Output the (x, y) coordinate of the center of the cell containing the given text.  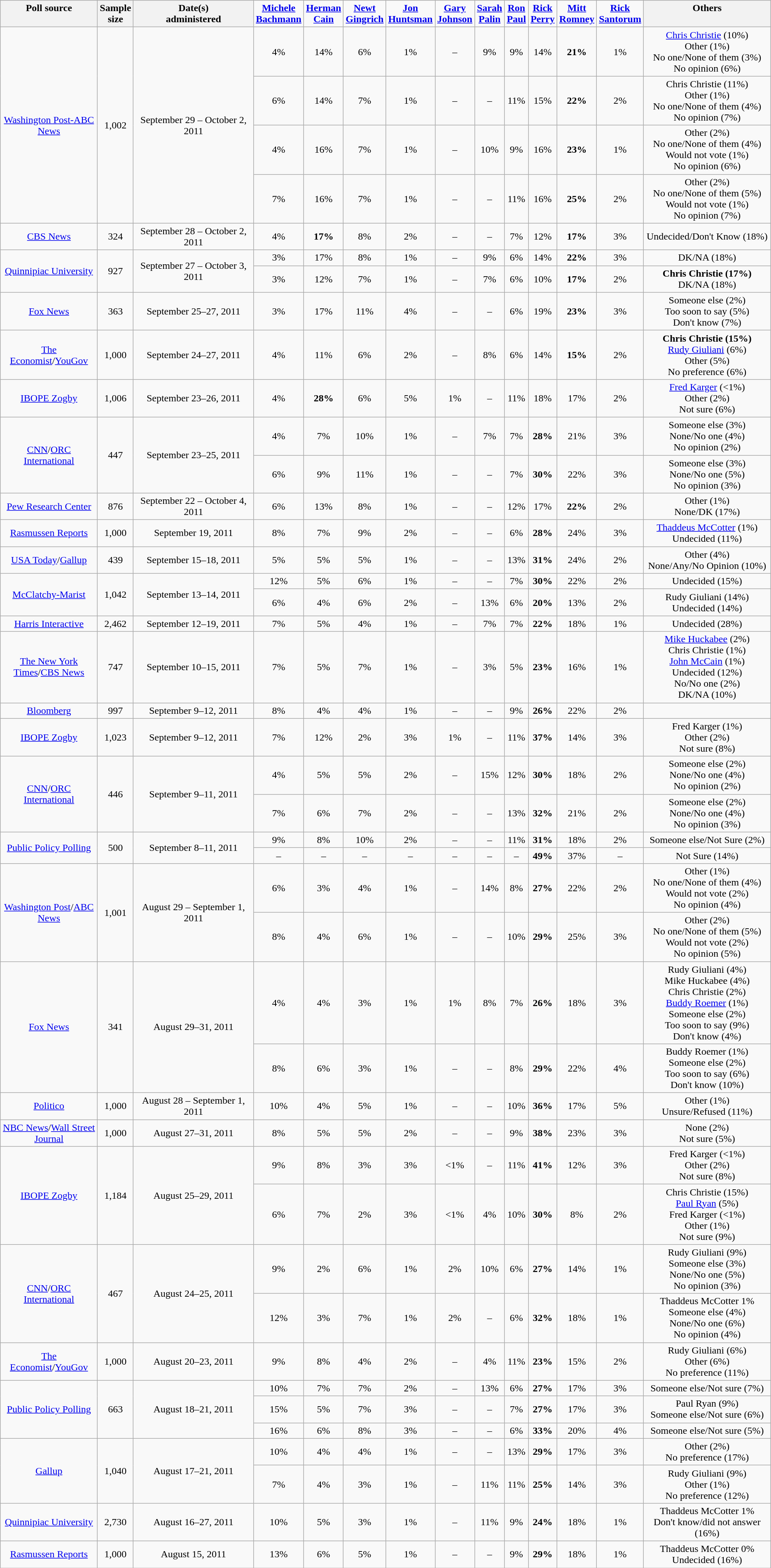
Other (2%)No one/None of them (5%)Would not vote (1%)No opinion (7%) (707, 198)
Herman Cain (323, 14)
Other (4%)None/Any/No Opinion (10%) (707, 560)
September 28 – October 2, 2011 (194, 236)
DK/NA (18%) (707, 258)
August 28 – September 1, 2011 (194, 1107)
927 (115, 271)
Paul Ryan (9%)Someone else/Not sure (6%) (707, 1410)
Other (1%)Unsure/Refused (11%) (707, 1107)
1,023 (115, 737)
September 15–18, 2011 (194, 560)
Rudy Giuliani (14%)Undecided (14%) (707, 603)
Poll source (49, 14)
Newt Gingrich (365, 14)
CBS News (49, 236)
Rudy Giuliani (9%)Other (1%)No preference (12%) (707, 1484)
August 17–21, 2011 (194, 1470)
August 18–21, 2011 (194, 1410)
Harris Interactive (49, 624)
August 20–23, 2011 (194, 1361)
Undecided (28%) (707, 624)
Rick Santorum (620, 14)
Mike Huckabee (2%)Chris Christie (1%)John McCain (1%)Undecided (12%)No/No one (2%)DK/NA (10%) (707, 667)
1,184 (115, 1195)
USA Today/Gallup (49, 560)
Chris Christie (10%)Other (1%)No one/None of them (3%)No opinion (6%) (707, 52)
Politico (49, 1107)
Buddy Roemer (1%)Someone else (2%)Too soon to say (6%)Don't know (10%) (707, 1069)
Someone else (2%)None/No one (4%)No opinion (2%) (707, 775)
2,730 (115, 1522)
Gallup (49, 1470)
2,462 (115, 624)
September 23–25, 2011 (194, 455)
Washington Post-ABC News (49, 125)
36% (543, 1107)
Rick Perry (543, 14)
None (2%)Not sure (5%) (707, 1133)
1,002 (115, 125)
Samplesize (115, 14)
Sarah Palin (489, 14)
Thaddeus McCotter 1% Someone else (4%)None/No one (6%)No opinion (4%) (707, 1318)
September 25–27, 2011 (194, 311)
Chris Christie (11%)Other (1%)No one/None of them (4%)No opinion (7%) (707, 100)
446 (115, 794)
Others (707, 14)
September 12–19, 2011 (194, 624)
Michele Bachmann (279, 14)
Thaddeus McCotter 1% Don't know/did not answer (16%) (707, 1522)
September 29 – October 2, 2011 (194, 125)
Someone else/Not sure (7%) (707, 1388)
1,006 (115, 398)
Chris Christie (15%)Rudy Giuliani (6%)Other (5%)No preference (6%) (707, 355)
The New York Times/CBS News (49, 667)
1,040 (115, 1470)
Thaddeus McCotter 0% Undecided (16%) (707, 1554)
876 (115, 506)
Ron Paul (516, 14)
August 24–25, 2011 (194, 1293)
Other (2%)No preference (17%) (707, 1452)
McClatchy-Marist (49, 594)
447 (115, 455)
September 19, 2011 (194, 534)
NBC News/Wall Street Journal (49, 1133)
Chris Christie (17%)DK/NA (18%) (707, 279)
Rudy Giuliani (6%)Other (6%)No preference (11%) (707, 1361)
Mitt Romney (577, 14)
September 22 – October 4, 2011 (194, 506)
September 8–11, 2011 (194, 848)
663 (115, 1410)
363 (115, 311)
Date(s) administered (194, 14)
Someone else (2%)None/No one (4%)No opinion (3%) (707, 813)
Rudy Giuliani (4%)Mike Huckabee (4%)Chris Christie (2%)Buddy Roemer (1%)Someone else (2%)Too soon to say (9%)Don't know (4%) (707, 1003)
September 13–14, 2011 (194, 594)
August 29–31, 2011 (194, 1027)
Other (2%)No one/None of them (5%)Would not vote (2%)No opinion (5%) (707, 937)
Not Sure (14%) (707, 855)
324 (115, 236)
Undecided (15%) (707, 581)
341 (115, 1027)
38% (543, 1133)
Thaddeus McCotter (1%) Undecided (11%) (707, 534)
49% (543, 855)
Someone else/Not sure (5%) (707, 1431)
September 24–27, 2011 (194, 355)
Rudy Giuliani (9%)Someone else (3%)None/No one (5%)No opinion (3%) (707, 1269)
19% (543, 311)
Gary Johnson (455, 14)
997 (115, 711)
Fred Karger (1%)Other (2%)Not sure (8%) (707, 737)
Someone else (3%)None/No one (4%)No opinion (2%) (707, 436)
747 (115, 667)
Jon Huntsman (410, 14)
Fred Karger (<1%)Other (2%)Not sure (8%) (707, 1165)
33% (543, 1431)
August 29 – September 1, 2011 (194, 912)
August 27–31, 2011 (194, 1133)
467 (115, 1293)
Someone else (2%)Too soon to say (5%)Don't know (7%) (707, 311)
Other (1%)None/DK (17%) (707, 506)
Bloomberg (49, 711)
41% (543, 1165)
1,001 (115, 912)
Other (1%)No one/None of them (4%)Would not vote (2%)No opinion (4%) (707, 888)
August 15, 2011 (194, 1554)
September 9–11, 2011 (194, 794)
Fred Karger (<1%)Other (2%)Not sure (6%) (707, 398)
439 (115, 560)
Someone else (3%)None/No one (5%)No opinion (3%) (707, 474)
Undecided/Don't Know (18%) (707, 236)
September 23–26, 2011 (194, 398)
500 (115, 848)
September 10–15, 2011 (194, 667)
Someone else/Not Sure (2%) (707, 840)
August 25–29, 2011 (194, 1195)
September 27 – October 3, 2011 (194, 271)
August 16–27, 2011 (194, 1522)
Chris Christie (15%)Paul Ryan (5%)Fred Karger (<1%)Other (1%)Not sure (9%) (707, 1214)
Washington Post/ABC News (49, 912)
Pew Research Center (49, 506)
Other (2%)No one/None of them (4%)Would not vote (1%)No opinion (6%) (707, 150)
1,042 (115, 594)
